Identify which cell holds the provided text, then report its (X, Y) central coordinate. 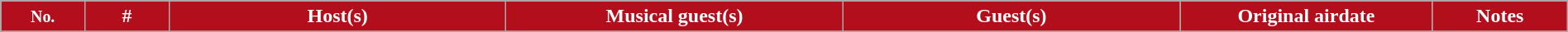
Original airdate (1307, 16)
Notes (1500, 16)
Musical guest(s) (675, 16)
# (127, 16)
Host(s) (337, 16)
Guest(s) (1011, 16)
No. (43, 16)
